Output the [X, Y] coordinate of the center of the cell containing the given text.  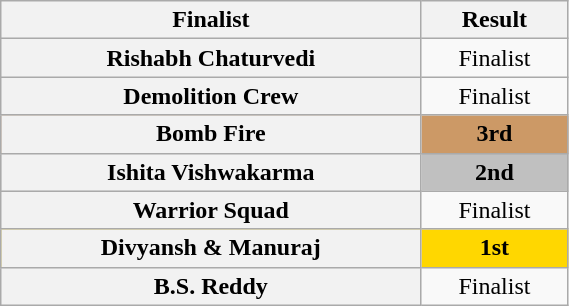
Result [494, 20]
Ishita Vishwakarma [211, 172]
B.S. Reddy [211, 286]
Divyansh & Manuraj [211, 248]
Warrior Squad [211, 210]
3rd [494, 134]
1st [494, 248]
2nd [494, 172]
Demolition Crew [211, 96]
Rishabh Chaturvedi [211, 58]
Bomb Fire [211, 134]
